Search for the cell housing the specified text and yield its [x, y] center coordinate. 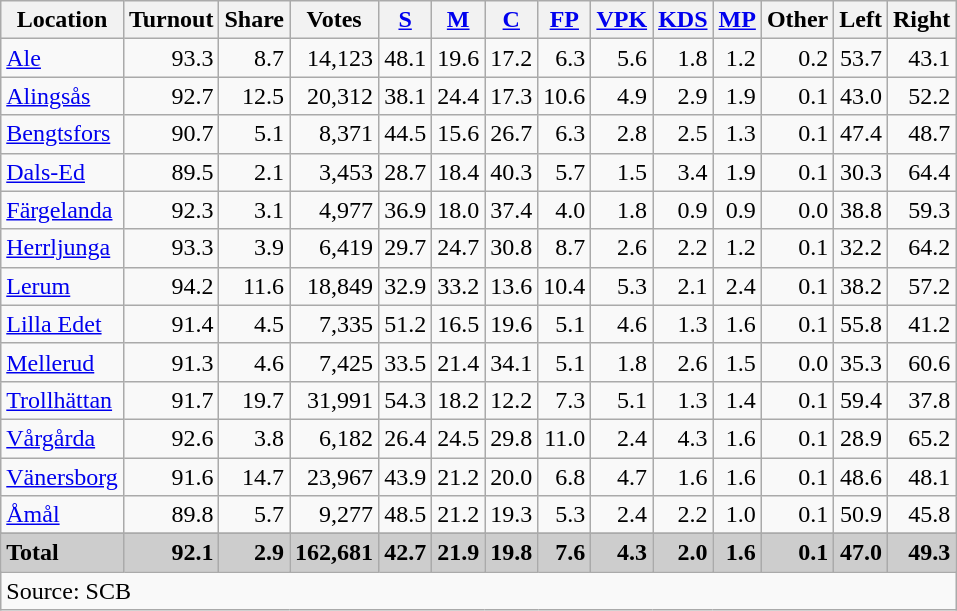
50.9 [861, 515]
Source: SCB [478, 591]
24.7 [458, 248]
Trollhättan [62, 400]
33.5 [406, 362]
Färgelanda [62, 210]
6,419 [334, 248]
12.5 [254, 96]
20,312 [334, 96]
64.4 [921, 172]
44.5 [406, 134]
Total [62, 553]
24.5 [458, 438]
Location [62, 20]
VPK [622, 20]
12.2 [512, 400]
19.8 [512, 553]
35.3 [861, 362]
11.0 [564, 438]
59.4 [861, 400]
14,123 [334, 58]
4.7 [622, 477]
7,425 [334, 362]
59.3 [921, 210]
C [512, 20]
92.6 [171, 438]
91.6 [171, 477]
41.2 [921, 324]
6.8 [564, 477]
55.8 [861, 324]
19.7 [254, 400]
17.2 [512, 58]
1.4 [737, 400]
48.7 [921, 134]
18,849 [334, 286]
26.4 [406, 438]
92.7 [171, 96]
64.2 [921, 248]
20.0 [512, 477]
26.7 [512, 134]
23,967 [334, 477]
Vänersborg [62, 477]
15.6 [458, 134]
Herrljunga [62, 248]
36.9 [406, 210]
2.8 [622, 134]
10.4 [564, 286]
3.8 [254, 438]
MP [737, 20]
KDS [683, 20]
28.7 [406, 172]
19.3 [512, 515]
4.0 [564, 210]
7,335 [334, 324]
91.3 [171, 362]
3.4 [683, 172]
16.5 [458, 324]
92.3 [171, 210]
14.7 [254, 477]
30.8 [512, 248]
38.8 [861, 210]
Share [254, 20]
Alingsås [62, 96]
52.2 [921, 96]
48.5 [406, 515]
89.8 [171, 515]
Lerum [62, 286]
13.6 [512, 286]
37.4 [512, 210]
29.7 [406, 248]
38.2 [861, 286]
43.1 [921, 58]
47.0 [861, 553]
18.4 [458, 172]
Mellerud [62, 362]
S [406, 20]
43.9 [406, 477]
M [458, 20]
3,453 [334, 172]
4,977 [334, 210]
49.3 [921, 553]
33.2 [458, 286]
2.5 [683, 134]
17.3 [512, 96]
28.9 [861, 438]
3.9 [254, 248]
7.3 [564, 400]
34.1 [512, 362]
Bengtsfors [62, 134]
30.3 [861, 172]
Turnout [171, 20]
Other [797, 20]
21.9 [458, 553]
37.8 [921, 400]
94.2 [171, 286]
FP [564, 20]
92.1 [171, 553]
Ale [62, 58]
40.3 [512, 172]
42.7 [406, 553]
90.7 [171, 134]
45.8 [921, 515]
60.6 [921, 362]
24.4 [458, 96]
Lilla Edet [62, 324]
Right [921, 20]
32.2 [861, 248]
8,371 [334, 134]
2.0 [683, 553]
10.6 [564, 96]
91.4 [171, 324]
32.9 [406, 286]
11.6 [254, 286]
1.0 [737, 515]
48.6 [861, 477]
Left [861, 20]
5.6 [622, 58]
29.8 [512, 438]
18.2 [458, 400]
18.0 [458, 210]
47.4 [861, 134]
6,182 [334, 438]
9,277 [334, 515]
57.2 [921, 286]
Vårgårda [62, 438]
21.4 [458, 362]
3.1 [254, 210]
89.5 [171, 172]
Åmål [62, 515]
38.1 [406, 96]
51.2 [406, 324]
7.6 [564, 553]
53.7 [861, 58]
31,991 [334, 400]
43.0 [861, 96]
4.9 [622, 96]
4.5 [254, 324]
65.2 [921, 438]
54.3 [406, 400]
162,681 [334, 553]
Dals-Ed [62, 172]
Votes [334, 20]
0.2 [797, 58]
91.7 [171, 400]
